Identify which cell holds the provided text, then report its (x, y) central coordinate. 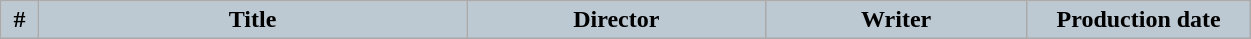
Production date (1139, 20)
Director (616, 20)
# (20, 20)
Writer (896, 20)
Title (252, 20)
